Identify which cell holds the provided text, then report its [x, y] central coordinate. 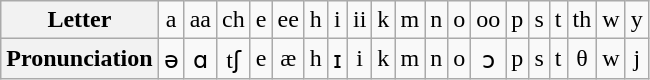
æ [288, 59]
oo [488, 20]
th [582, 20]
θ [582, 59]
Pronunciation [80, 59]
ɔ [488, 59]
ch [233, 20]
y [636, 20]
j [636, 59]
ɑ [200, 59]
a [171, 20]
ee [288, 20]
ə [171, 59]
aa [200, 20]
ii [359, 20]
Letter [80, 20]
tʃ [233, 59]
ɪ [337, 59]
